Extract the (x, y) coordinate from the center of the cell holding the provided text.  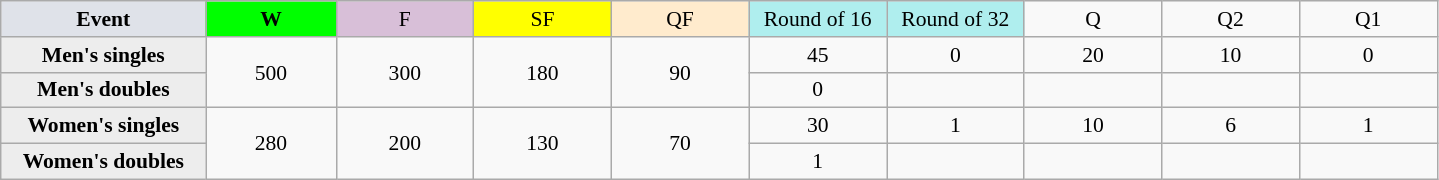
QF (680, 19)
W (271, 19)
Event (104, 19)
20 (1093, 55)
SF (543, 19)
280 (271, 144)
F (405, 19)
Women's doubles (104, 162)
300 (405, 72)
Round of 32 (955, 19)
Women's singles (104, 126)
Q (1093, 19)
180 (543, 72)
6 (1231, 126)
70 (680, 144)
Men's doubles (104, 90)
30 (818, 126)
90 (680, 72)
130 (543, 144)
200 (405, 144)
Q2 (1231, 19)
500 (271, 72)
Q1 (1368, 19)
Men's singles (104, 55)
Round of 16 (818, 19)
45 (818, 55)
